From the cell containing the given text, extract its center point as (X, Y) coordinate. 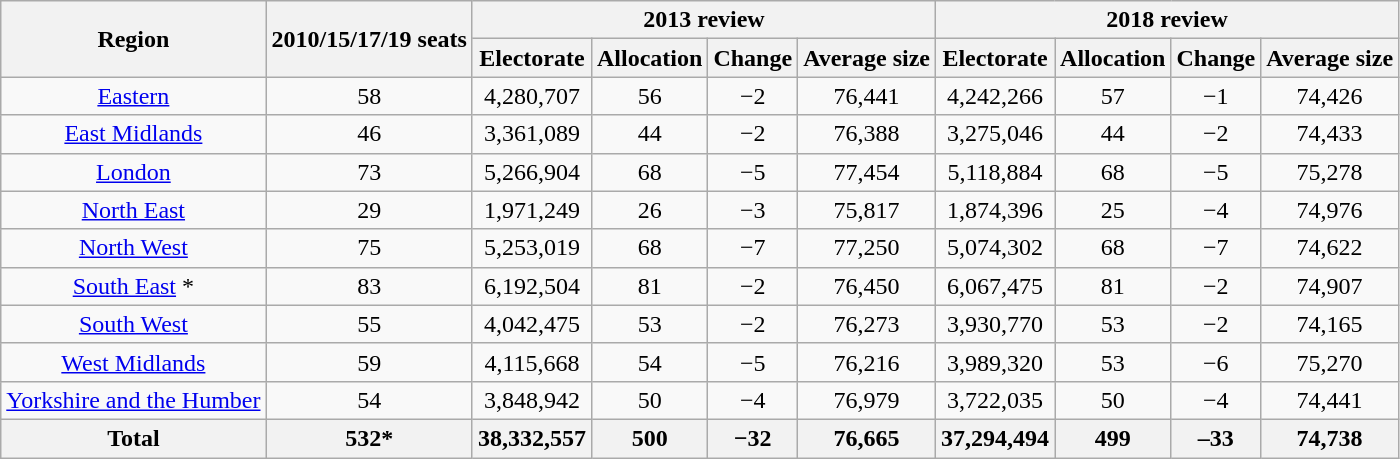
26 (649, 210)
3,989,320 (994, 362)
3,275,046 (994, 134)
5,118,884 (994, 172)
75 (369, 248)
38,332,557 (532, 438)
3,361,089 (532, 134)
75,270 (1330, 362)
1,874,396 (994, 210)
Eastern (134, 96)
−3 (753, 210)
74,976 (1330, 210)
73 (369, 172)
74,907 (1330, 286)
77,454 (867, 172)
4,280,707 (532, 96)
76,665 (867, 438)
5,074,302 (994, 248)
500 (649, 438)
6,067,475 (994, 286)
West Midlands (134, 362)
74,165 (1330, 324)
–33 (1216, 438)
74,441 (1330, 400)
2018 review (1166, 20)
25 (1113, 210)
76,979 (867, 400)
29 (369, 210)
3,930,770 (994, 324)
5,266,904 (532, 172)
North West (134, 248)
−32 (753, 438)
4,242,266 (994, 96)
76,441 (867, 96)
499 (1113, 438)
77,250 (867, 248)
−1 (1216, 96)
6,192,504 (532, 286)
74,426 (1330, 96)
76,388 (867, 134)
North East (134, 210)
East Midlands (134, 134)
75,817 (867, 210)
58 (369, 96)
South East * (134, 286)
83 (369, 286)
4,115,668 (532, 362)
74,622 (1330, 248)
75,278 (1330, 172)
76,216 (867, 362)
1,971,249 (532, 210)
3,722,035 (994, 400)
2010/15/17/19 seats (369, 39)
−6 (1216, 362)
Total (134, 438)
South West (134, 324)
76,273 (867, 324)
Yorkshire and the Humber (134, 400)
Region (134, 39)
57 (1113, 96)
532* (369, 438)
76,450 (867, 286)
2013 review (704, 20)
37,294,494 (994, 438)
56 (649, 96)
59 (369, 362)
5,253,019 (532, 248)
London (134, 172)
74,738 (1330, 438)
46 (369, 134)
55 (369, 324)
74,433 (1330, 134)
4,042,475 (532, 324)
3,848,942 (532, 400)
